Extract the (X, Y) coordinate from the center of the cell holding the provided text.  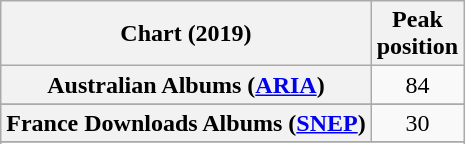
Australian Albums (ARIA) (186, 85)
France Downloads Albums (SNEP) (186, 123)
Peakposition (417, 34)
84 (417, 85)
Chart (2019) (186, 34)
30 (417, 123)
